Capture the cell that displays the provided text and extract its (x, y) central coordinate. 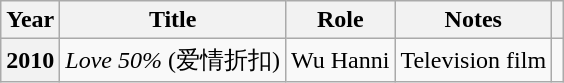
Notes (474, 20)
Love 50% (爱情折扣) (173, 60)
Role (340, 20)
Wu Hanni (340, 60)
Title (173, 20)
Television film (474, 60)
2010 (30, 60)
Year (30, 20)
